Extract the (X, Y) coordinate from the center of the cell holding the provided text.  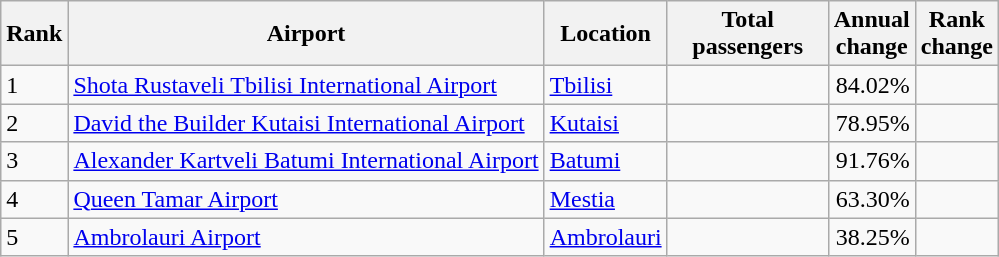
Annualchange (872, 34)
Kutaisi (606, 123)
Batumi (606, 161)
Shota Rustaveli Tbilisi International Airport (306, 85)
5 (34, 237)
Airport (306, 34)
63.30% (872, 199)
David the Builder Kutaisi International Airport (306, 123)
Totalpassengers (748, 34)
91.76% (872, 161)
84.02% (872, 85)
Ambrolauri (606, 237)
Mestia (606, 199)
3 (34, 161)
Queen Tamar Airport (306, 199)
38.25% (872, 237)
Alexander Kartveli Batumi International Airport (306, 161)
78.95% (872, 123)
Rankchange (956, 34)
Ambrolauri Airport (306, 237)
1 (34, 85)
Location (606, 34)
Tbilisi (606, 85)
Rank (34, 34)
4 (34, 199)
2 (34, 123)
